Provide the [X, Y] coordinate of the cell's center where the given text is located.  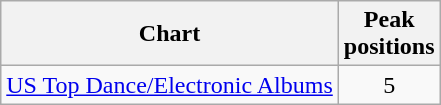
5 [389, 85]
Peakpositions [389, 34]
Chart [170, 34]
US Top Dance/Electronic Albums [170, 85]
